Find where the given text appears and provide that cell's center as (x, y) coordinate. 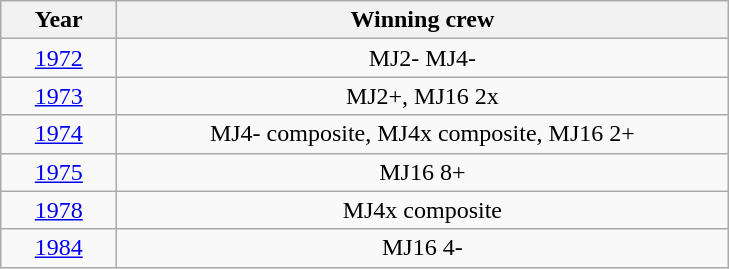
1972 (59, 58)
Winning crew (422, 20)
MJ4x composite (422, 210)
1974 (59, 134)
MJ2- MJ4- (422, 58)
1984 (59, 248)
MJ4- composite, MJ4x composite, MJ16 2+ (422, 134)
MJ16 4- (422, 248)
1975 (59, 172)
MJ16 8+ (422, 172)
1978 (59, 210)
MJ2+, MJ16 2x (422, 96)
1973 (59, 96)
Year (59, 20)
